Extract the (x, y) coordinate from the center of the cell holding the provided text.  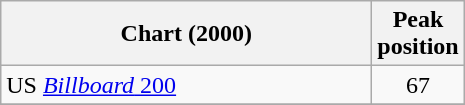
67 (418, 85)
Peakposition (418, 34)
Chart (2000) (186, 34)
US Billboard 200 (186, 85)
